Search for the cell housing the specified text and yield its (x, y) center coordinate. 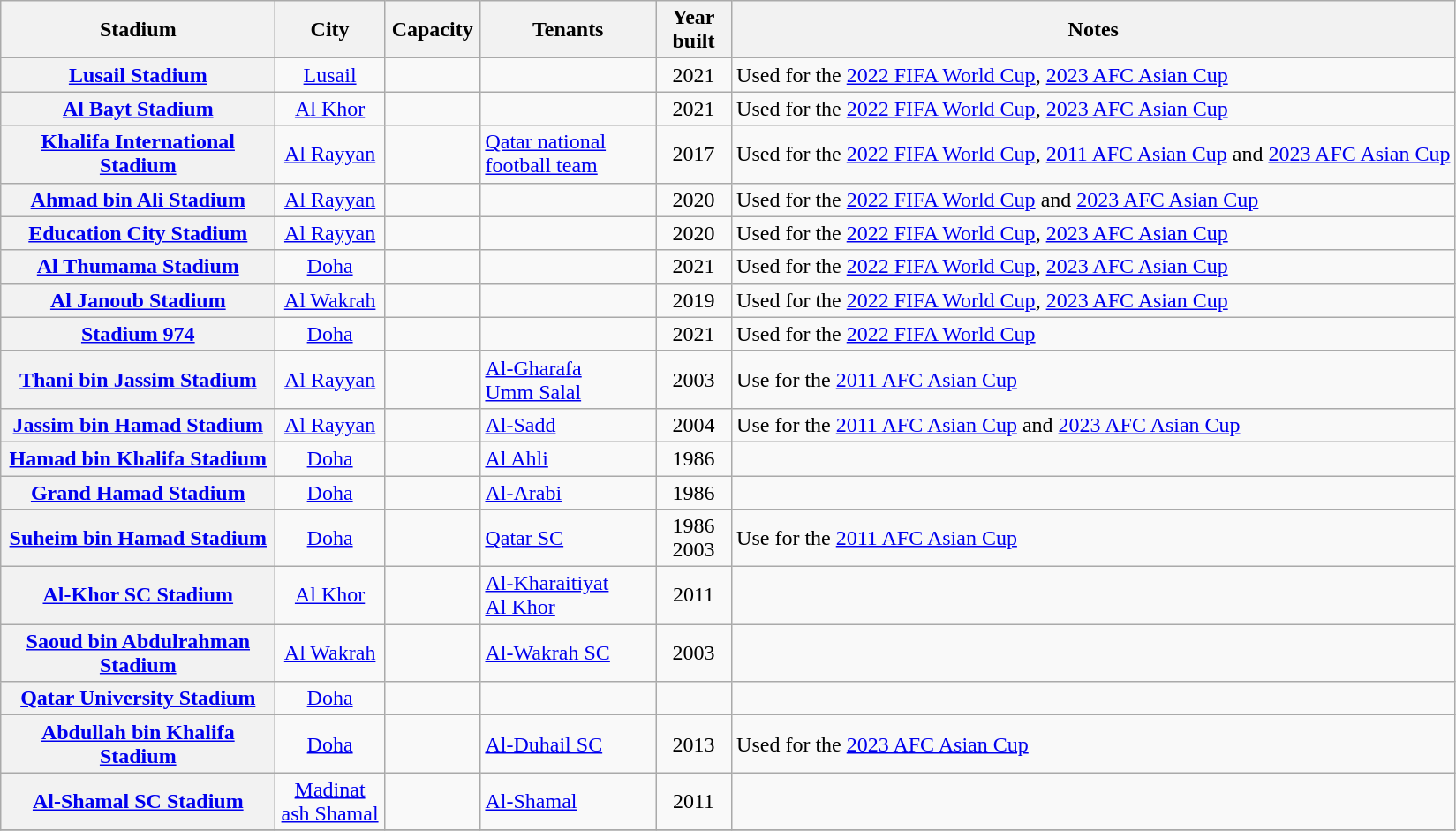
2019 (693, 300)
Madinat ash Shamal (330, 802)
Use for the 2011 AFC Asian Cup and 2023 AFC Asian Cup (1093, 425)
Capacity (433, 30)
Suheim bin Hamad Stadium (138, 539)
Qatar University Stadium (138, 699)
2017 (693, 154)
Al Thumama Stadium (138, 267)
City (330, 30)
Khalifa International Stadium (138, 154)
Saoud bin Abdulrahman Stadium (138, 653)
Notes (1093, 30)
Used for the 2022 FIFA World Cup, 2011 AFC Asian Cup and 2023 AFC Asian Cup (1093, 154)
Used for the 2022 FIFA World Cup and 2023 AFC Asian Cup (1093, 200)
Year built (693, 30)
Stadium 974 (138, 334)
Qatar national football team (569, 154)
Al-Sadd (569, 425)
Thani bin Jassim Stadium (138, 380)
Al-Wakrah SC (569, 653)
Tenants (569, 30)
Stadium (138, 30)
Hamad bin Khalifa Stadium (138, 458)
Education City Stadium (138, 233)
Abdullah bin Khalifa Stadium (138, 744)
2013 (693, 744)
Al-Khor SC Stadium (138, 595)
Grand Hamad Stadium (138, 492)
Jassim bin Hamad Stadium (138, 425)
Al-KharaitiyatAl Khor (569, 595)
Qatar SC (569, 539)
Used for the 2023 AFC Asian Cup (1093, 744)
Al-Shamal (569, 802)
Al Ahli (569, 458)
Al-Shamal SC Stadium (138, 802)
Used for the 2022 FIFA World Cup (1093, 334)
Al-Duhail SC (569, 744)
Al-GharafaUmm Salal (569, 380)
19862003 (693, 539)
Al-Arabi (569, 492)
Lusail (330, 75)
Ahmad bin Ali Stadium (138, 200)
Al Bayt Stadium (138, 109)
Al Janoub Stadium (138, 300)
2004 (693, 425)
Lusail Stadium (138, 75)
